Pinpoint the cell where the given text exists, returning its [x, y] midpoint coordinate. 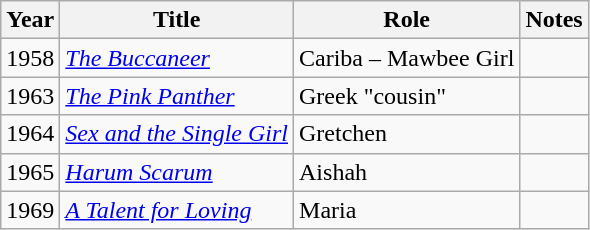
A Talent for Loving [177, 210]
Harum Scarum [177, 172]
1963 [30, 96]
Sex and the Single Girl [177, 134]
Gretchen [407, 134]
Year [30, 20]
1964 [30, 134]
Aishah [407, 172]
The Pink Panther [177, 96]
Cariba – Mawbee Girl [407, 58]
Maria [407, 210]
1969 [30, 210]
1958 [30, 58]
Greek "cousin" [407, 96]
The Buccaneer [177, 58]
Title [177, 20]
Role [407, 20]
1965 [30, 172]
Notes [554, 20]
